Locate the cell with the specified text and output its (X, Y) center coordinate. 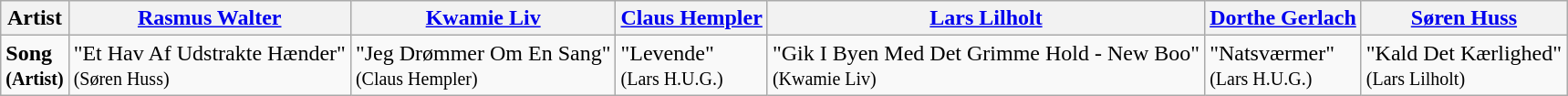
"Et Hav Af Udstrakte Hænder"(Søren Huss) (210, 66)
Dorthe Gerlach (1283, 18)
Claus Hempler (691, 18)
"Jeg Drømmer Om En Sang"(Claus Hempler) (483, 66)
Rasmus Walter (210, 18)
Song(Artist) (35, 66)
"Levende"(Lars H.U.G.) (691, 66)
Lars Lilholt (985, 18)
"Natsværmer"(Lars H.U.G.) (1283, 66)
Artist (35, 18)
Kwamie Liv (483, 18)
Søren Huss (1463, 18)
"Gik I Byen Med Det Grimme Hold - New Boo"(Kwamie Liv) (985, 66)
"Kald Det Kærlighed"(Lars Lilholt) (1463, 66)
